Return the [x, y] coordinate for the center point of the cell that contains the specified text.  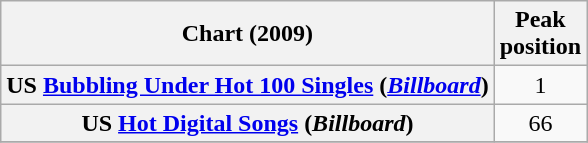
US Bubbling Under Hot 100 Singles (Billboard) [248, 85]
1 [540, 85]
Peakposition [540, 34]
US Hot Digital Songs (Billboard) [248, 123]
Chart (2009) [248, 34]
66 [540, 123]
